Search for the cell housing the specified text and yield its [x, y] center coordinate. 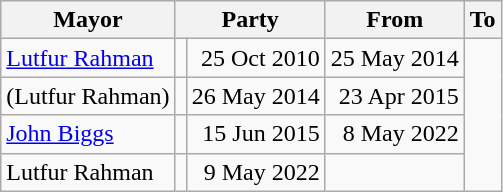
25 May 2014 [394, 58]
John Biggs [88, 134]
9 May 2022 [256, 172]
From [394, 20]
Party [250, 20]
15 Jun 2015 [256, 134]
23 Apr 2015 [394, 96]
Mayor [88, 20]
(Lutfur Rahman) [88, 96]
8 May 2022 [394, 134]
26 May 2014 [256, 96]
To [482, 20]
25 Oct 2010 [256, 58]
